For the text-containing cell, return its midpoint in [x, y] coordinate format. 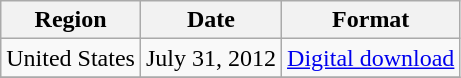
Region [71, 20]
Format [371, 20]
July 31, 2012 [210, 58]
Date [210, 20]
United States [71, 58]
Digital download [371, 58]
